Pinpoint the cell where the given text exists, returning its [X, Y] midpoint coordinate. 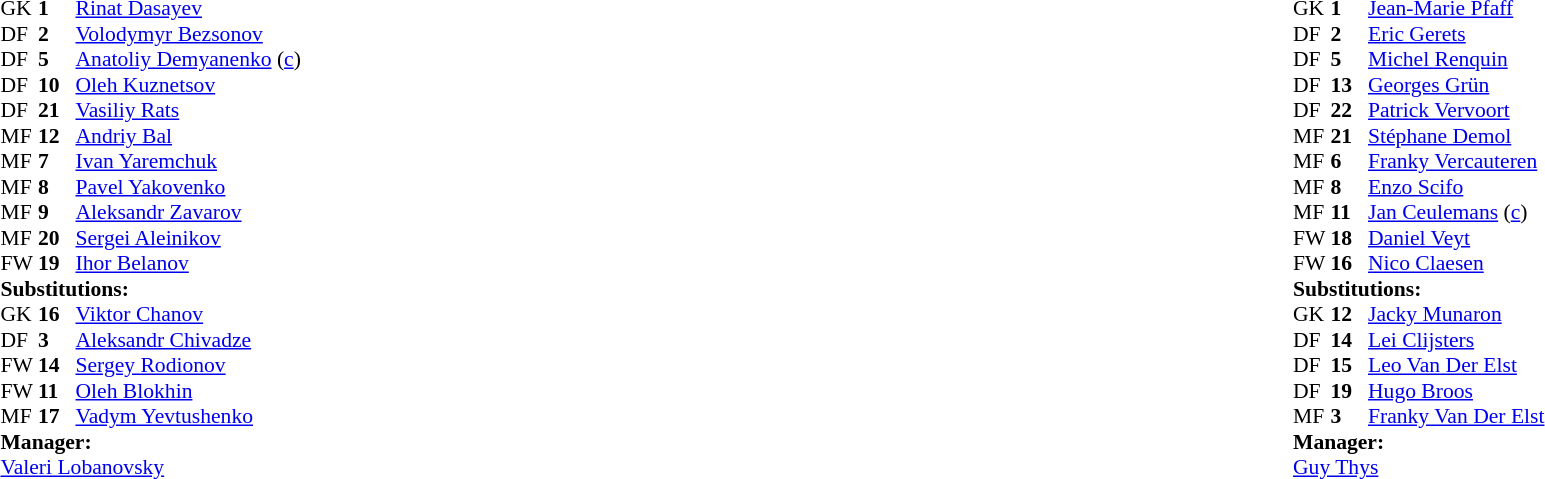
Stéphane Demol [1456, 136]
6 [1350, 161]
Vasiliy Rats [188, 111]
Oleh Blokhin [188, 391]
20 [57, 238]
7 [57, 161]
Patrick Vervoort [1456, 111]
22 [1350, 111]
Aleksandr Chivadze [188, 340]
Georges Grün [1456, 85]
Aleksandr Zavarov [188, 213]
Ivan Yaremchuk [188, 161]
Anatoliy Demyanenko (c) [188, 59]
Pavel Yakovenko [188, 187]
Leo Van Der Elst [1456, 365]
10 [57, 85]
Franky Vercauteren [1456, 161]
17 [57, 417]
Enzo Scifo [1456, 187]
Lei Clijsters [1456, 340]
Volodymyr Bezsonov [188, 34]
Jacky Munaron [1456, 315]
15 [1350, 365]
Eric Gerets [1456, 34]
9 [57, 213]
Daniel Veyt [1456, 238]
Nico Claesen [1456, 263]
Jan Ceulemans (c) [1456, 213]
Sergey Rodionov [188, 365]
Hugo Broos [1456, 391]
Vadym Yevtushenko [188, 417]
Franky Van Der Elst [1456, 417]
Sergei Aleinikov [188, 238]
Viktor Chanov [188, 315]
13 [1350, 85]
Andriy Bal [188, 136]
Oleh Kuznetsov [188, 85]
18 [1350, 238]
Ihor Belanov [188, 263]
Michel Renquin [1456, 59]
